Return [x, y] of the center of cell containing provided text 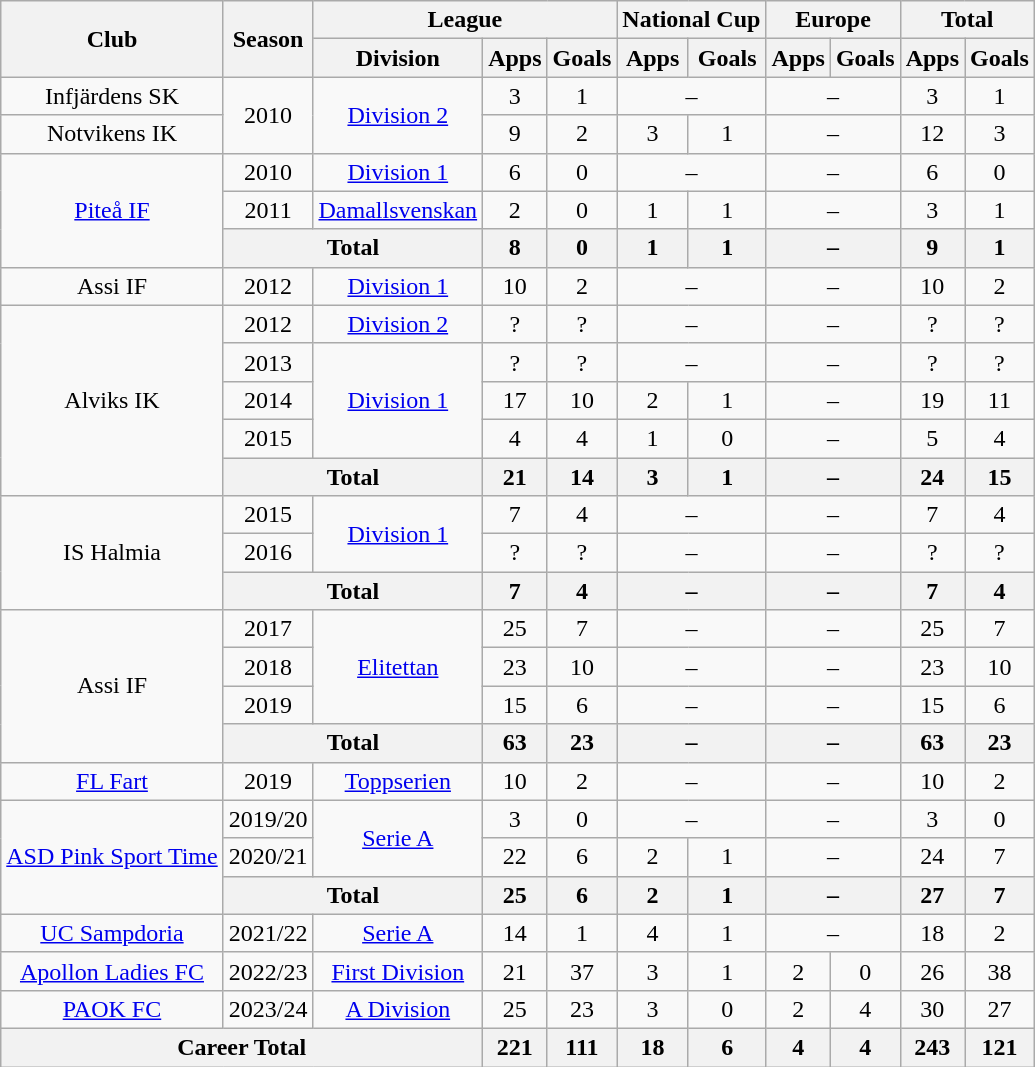
Toppserien [398, 781]
Apollon Ladies FC [112, 971]
19 [932, 400]
2019/20 [268, 819]
8 [515, 248]
2021/22 [268, 933]
First Division [398, 971]
2022/23 [268, 971]
Career Total [242, 1047]
Division [398, 58]
5 [932, 438]
Club [112, 39]
30 [932, 1009]
22 [515, 857]
12 [932, 134]
A Division [398, 1009]
IS Halmia [112, 553]
Alviks IK [112, 400]
Elitettan [398, 667]
2020/21 [268, 857]
Damallsvenskan [398, 210]
Season [268, 39]
111 [582, 1047]
11 [1000, 400]
2014 [268, 400]
221 [515, 1047]
2016 [268, 553]
243 [932, 1047]
2011 [268, 210]
Piteå IF [112, 210]
Europe [833, 20]
37 [582, 971]
17 [515, 400]
ASD Pink Sport Time [112, 857]
League [465, 20]
UC Sampdoria [112, 933]
Infjärdens SK [112, 96]
2018 [268, 667]
Notvikens IK [112, 134]
FL Fart [112, 781]
2017 [268, 629]
121 [1000, 1047]
PAOK FC [112, 1009]
2023/24 [268, 1009]
26 [932, 971]
National Cup [692, 20]
38 [1000, 971]
2013 [268, 362]
